Determine the (x, y) coordinate at the center of the cell enclosing the given text.  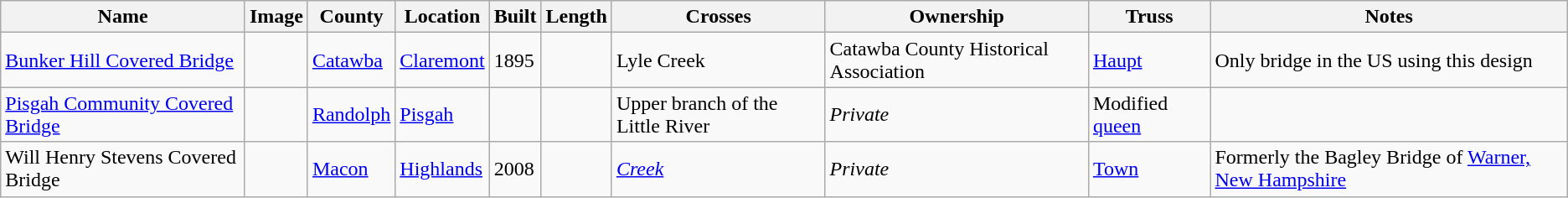
Catawba (351, 60)
Pisgah (442, 114)
2008 (515, 169)
Creek (719, 169)
Catawba County Historical Association (957, 60)
Location (442, 17)
County (351, 17)
Formerly the Bagley Bridge of Warner, New Hampshire (1389, 169)
Claremont (442, 60)
Town (1149, 169)
Randolph (351, 114)
Built (515, 17)
Macon (351, 169)
Modified queen (1149, 114)
Upper branch of the Little River (719, 114)
Notes (1389, 17)
Image (276, 17)
Only bridge in the US using this design (1389, 60)
Length (576, 17)
Lyle Creek (719, 60)
Ownership (957, 17)
Haupt (1149, 60)
Pisgah Community Covered Bridge (123, 114)
Truss (1149, 17)
1895 (515, 60)
Will Henry Stevens Covered Bridge (123, 169)
Name (123, 17)
Bunker Hill Covered Bridge (123, 60)
Highlands (442, 169)
Crosses (719, 17)
